Capture the cell that displays the provided text and extract its [x, y] central coordinate. 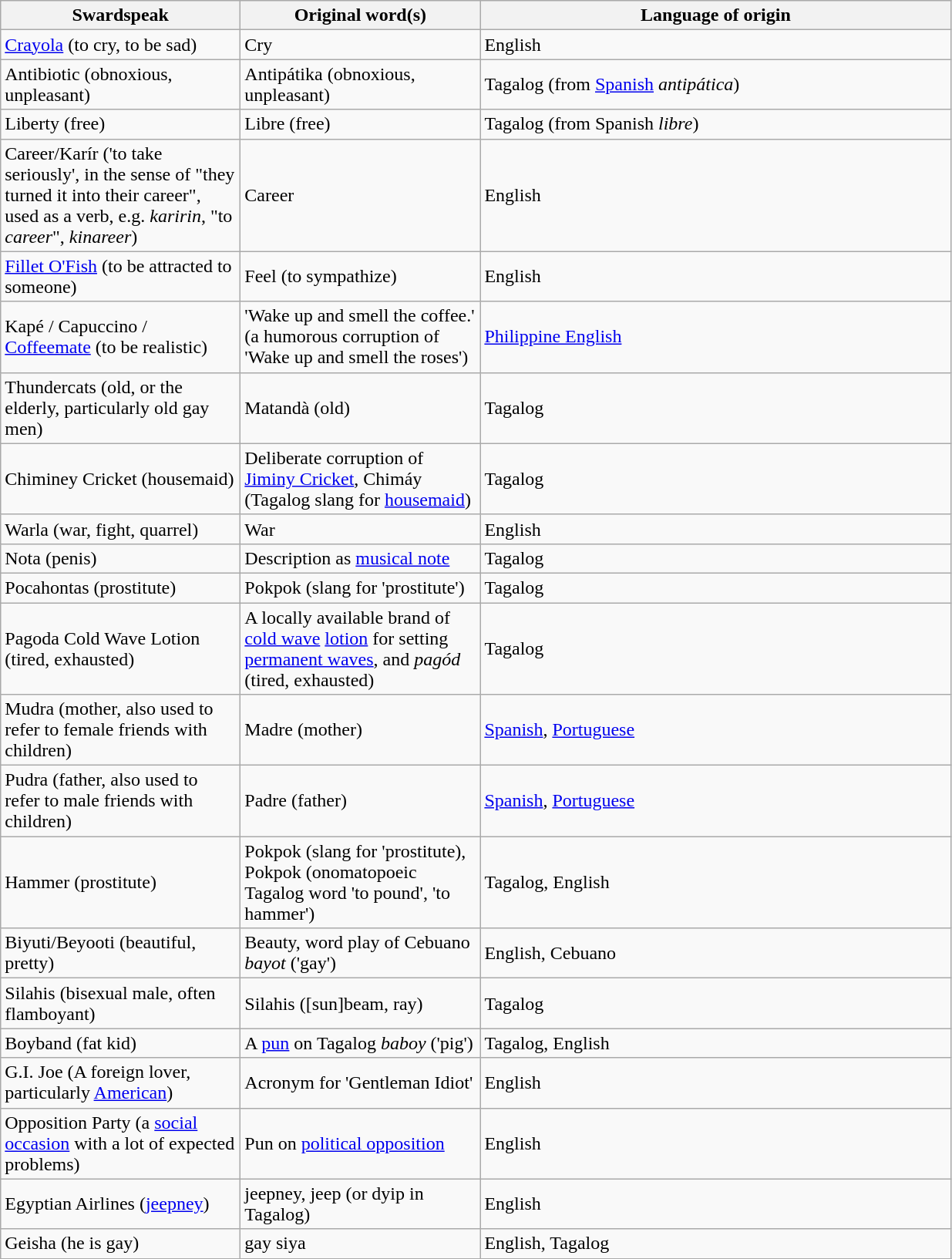
Pokpok (slang for 'prostitute') [361, 587]
War [361, 529]
Matandà (old) [361, 408]
Beauty, word play of Cebuano bayot ('gay') [361, 953]
Crayola (to cry, to be sad) [120, 45]
Kapé / Capuccino / Coffeemate (to be realistic) [120, 337]
Warla (war, fight, quarrel) [120, 529]
Tagalog (from Spanish libre) [715, 124]
Thundercats (old, or the elderly, particularly old gay men) [120, 408]
'Wake up and smell the coffee.' (a humorous corruption of 'Wake up and smell the roses') [361, 337]
Silahis ([sun]beam, ray) [361, 1004]
G.I. Joe (A foreign lover, particularly American) [120, 1082]
Antibiotic (obnoxious, unpleasant) [120, 85]
Silahis (bisexual male, often flamboyant) [120, 1004]
Career/Karír ('to take seriously', in the sense of "they turned it into their career", used as a verb, e.g. karirin, "to career", kinareer) [120, 195]
Opposition Party (a social occasion with a lot of expected problems) [120, 1143]
Antipátika (obnoxious, unpleasant) [361, 85]
Pudra (father, also used to refer to male friends with children) [120, 801]
Biyuti/Beyooti (beautiful, pretty) [120, 953]
jeepney, jeep (or dyip in Tagalog) [361, 1204]
English, Tagalog [715, 1244]
Hammer (prostitute) [120, 882]
Pokpok (slang for 'prostitute), Pokpok (onomatopoeic Tagalog word 'to pound', 'to hammer') [361, 882]
Liberty (free) [120, 124]
Acronym for 'Gentleman Idiot' [361, 1082]
Original word(s) [361, 15]
Chiminey Cricket (housemaid) [120, 479]
Padre (father) [361, 801]
Swardspeak [120, 15]
Libre (free) [361, 124]
gay siya [361, 1244]
Pocahontas (prostitute) [120, 587]
A locally available brand of cold wave lotion for setting permanent waves, and pagód (tired, exhausted) [361, 649]
Pagoda Cold Wave Lotion (tired, exhausted) [120, 649]
Feel (to sympathize) [361, 276]
Deliberate corruption of Jiminy Cricket, Chimáy (Tagalog slang for housemaid) [361, 479]
Language of origin [715, 15]
Boyband (fat kid) [120, 1043]
Geisha (he is gay) [120, 1244]
Pun on political opposition [361, 1143]
Nota (penis) [120, 558]
Fillet O'Fish (to be attracted to someone) [120, 276]
Cry [361, 45]
Madre (mother) [361, 730]
Philippine English [715, 337]
Tagalog (from Spanish antipática) [715, 85]
A pun on Tagalog baboy ('pig') [361, 1043]
Description as musical note [361, 558]
Egyptian Airlines (jeepney) [120, 1204]
Career [361, 195]
Mudra (mother, also used to refer to female friends with children) [120, 730]
English, Cebuano [715, 953]
